From the cell containing the given text, extract its center point as (x, y) coordinate. 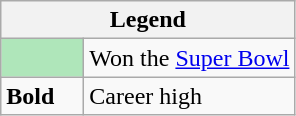
Bold (42, 96)
Legend (148, 20)
Career high (190, 96)
Won the Super Bowl (190, 58)
